Locate the cell with the specified text and output its [X, Y] center coordinate. 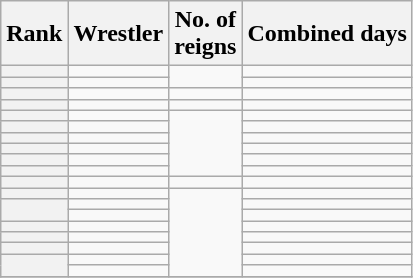
No. ofreigns [206, 34]
Rank [34, 34]
Combined days [327, 34]
Wrestler [118, 34]
